Output the (X, Y) coordinate of the center of the cell containing the given text.  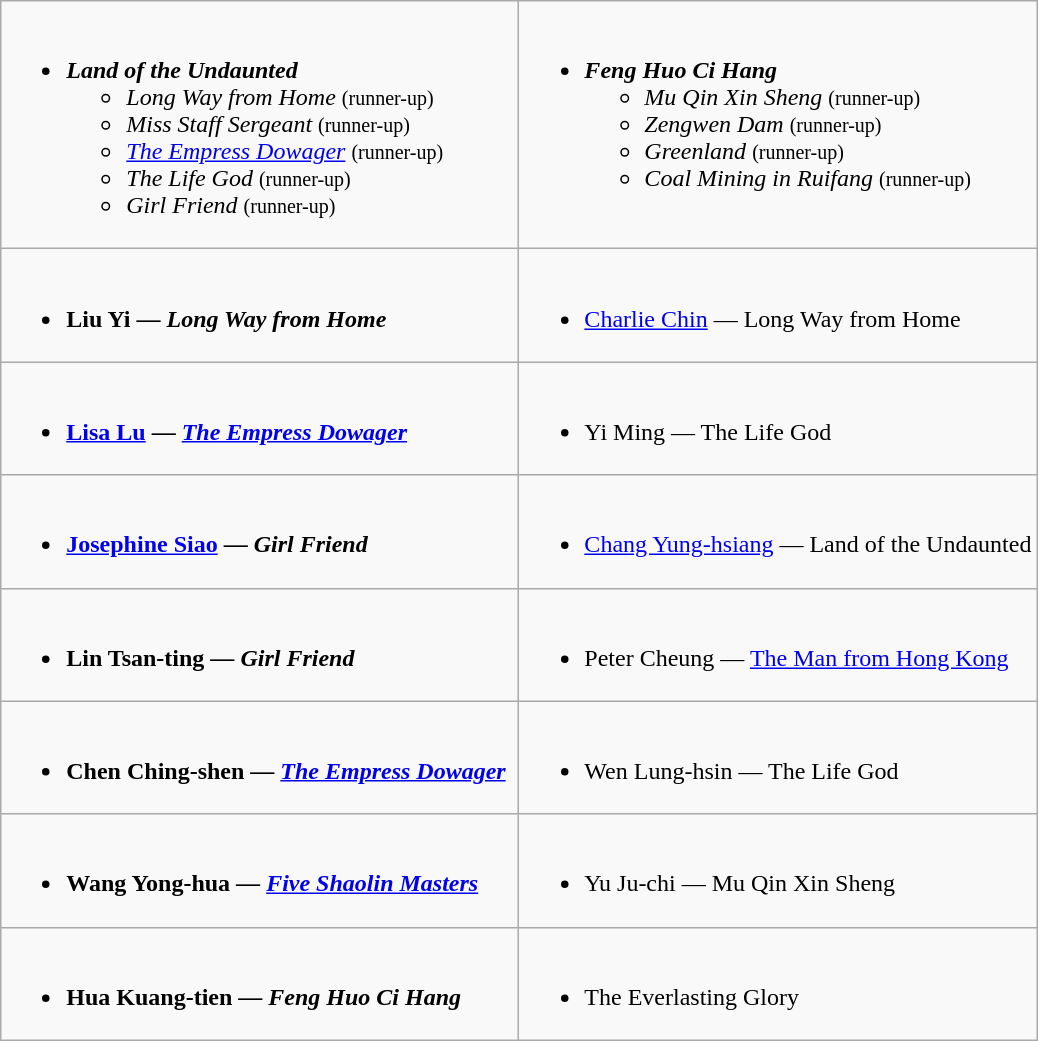
Yu Ju-chi — Mu Qin Xin Sheng (778, 870)
Feng Huo Ci HangMu Qin Xin Sheng (runner-up)Zengwen Dam (runner-up)Greenland (runner-up)Coal Mining in Ruifang (runner-up) (778, 125)
Wen Lung-hsin — The Life God (778, 758)
Peter Cheung — The Man from Hong Kong (778, 644)
Lisa Lu — The Empress Dowager (260, 418)
Yi Ming — The Life God (778, 418)
Hua Kuang-tien — Feng Huo Ci Hang (260, 984)
Lin Tsan-ting — Girl Friend (260, 644)
Chen Ching-shen — The Empress Dowager (260, 758)
Chang Yung-hsiang — Land of the Undaunted (778, 532)
Charlie Chin — Long Way from Home (778, 306)
Liu Yi — Long Way from Home (260, 306)
The Everlasting Glory (778, 984)
Josephine Siao — Girl Friend (260, 532)
Wang Yong-hua — Five Shaolin Masters (260, 870)
